Search for the cell housing the specified text and yield its [X, Y] center coordinate. 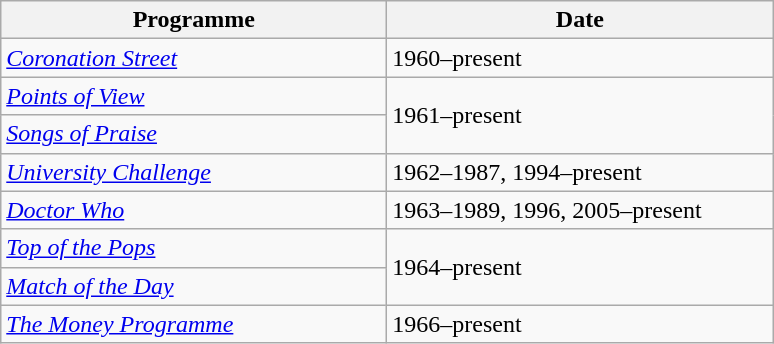
Match of the Day [194, 286]
University Challenge [194, 172]
1960–present [580, 58]
Doctor Who [194, 210]
Songs of Praise [194, 134]
1963–1989, 1996, 2005–present [580, 210]
1964–present [580, 267]
Coronation Street [194, 58]
1966–present [580, 324]
Top of the Pops [194, 248]
Date [580, 20]
1962–1987, 1994–present [580, 172]
1961–present [580, 115]
The Money Programme [194, 324]
Programme [194, 20]
Points of View [194, 96]
